Determine the [x, y] coordinate at the center of the cell enclosing the given text.  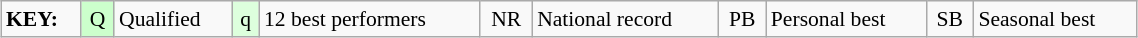
PB [742, 19]
q [246, 19]
Q [98, 19]
KEY: [41, 19]
12 best performers [370, 19]
SB [950, 19]
National record [626, 19]
Seasonal best [1055, 19]
Personal best [846, 19]
Qualified [173, 19]
NR [506, 19]
